Determine the (X, Y) coordinate at the center of the cell enclosing the given text.  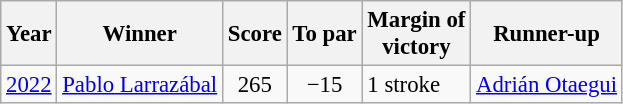
2022 (29, 85)
265 (254, 85)
Runner-up (547, 34)
To par (324, 34)
Year (29, 34)
−15 (324, 85)
Pablo Larrazábal (140, 85)
1 stroke (416, 85)
Winner (140, 34)
Score (254, 34)
Adrián Otaegui (547, 85)
Margin ofvictory (416, 34)
